Search for the cell housing the specified text and yield its [x, y] center coordinate. 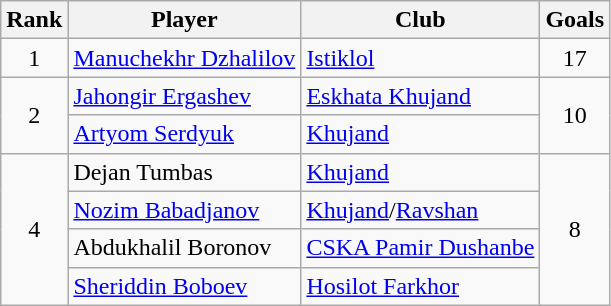
Club [420, 20]
Abdukhalil Boronov [184, 248]
Sheriddin Boboev [184, 286]
Player [184, 20]
Eskhata Khujand [420, 96]
Jahongir Ergashev [184, 96]
Dejan Tumbas [184, 172]
Hosilot Farkhor [420, 286]
1 [34, 58]
Goals [575, 20]
8 [575, 229]
10 [575, 115]
CSKA Pamir Dushanbe [420, 248]
17 [575, 58]
Khujand/Ravshan [420, 210]
Rank [34, 20]
2 [34, 115]
4 [34, 229]
Artyom Serdyuk [184, 134]
Nozim Babadjanov [184, 210]
Manuchekhr Dzhalilov [184, 58]
Istiklol [420, 58]
